Identify which cell holds the provided text, then report its [x, y] central coordinate. 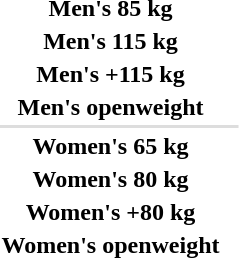
Women's 65 kg [110, 146]
Women's 80 kg [110, 179]
Men's openweight [110, 107]
Women's +80 kg [110, 212]
Men's 115 kg [110, 41]
Men's +115 kg [110, 74]
